Search for the cell housing the specified text and yield its [X, Y] center coordinate. 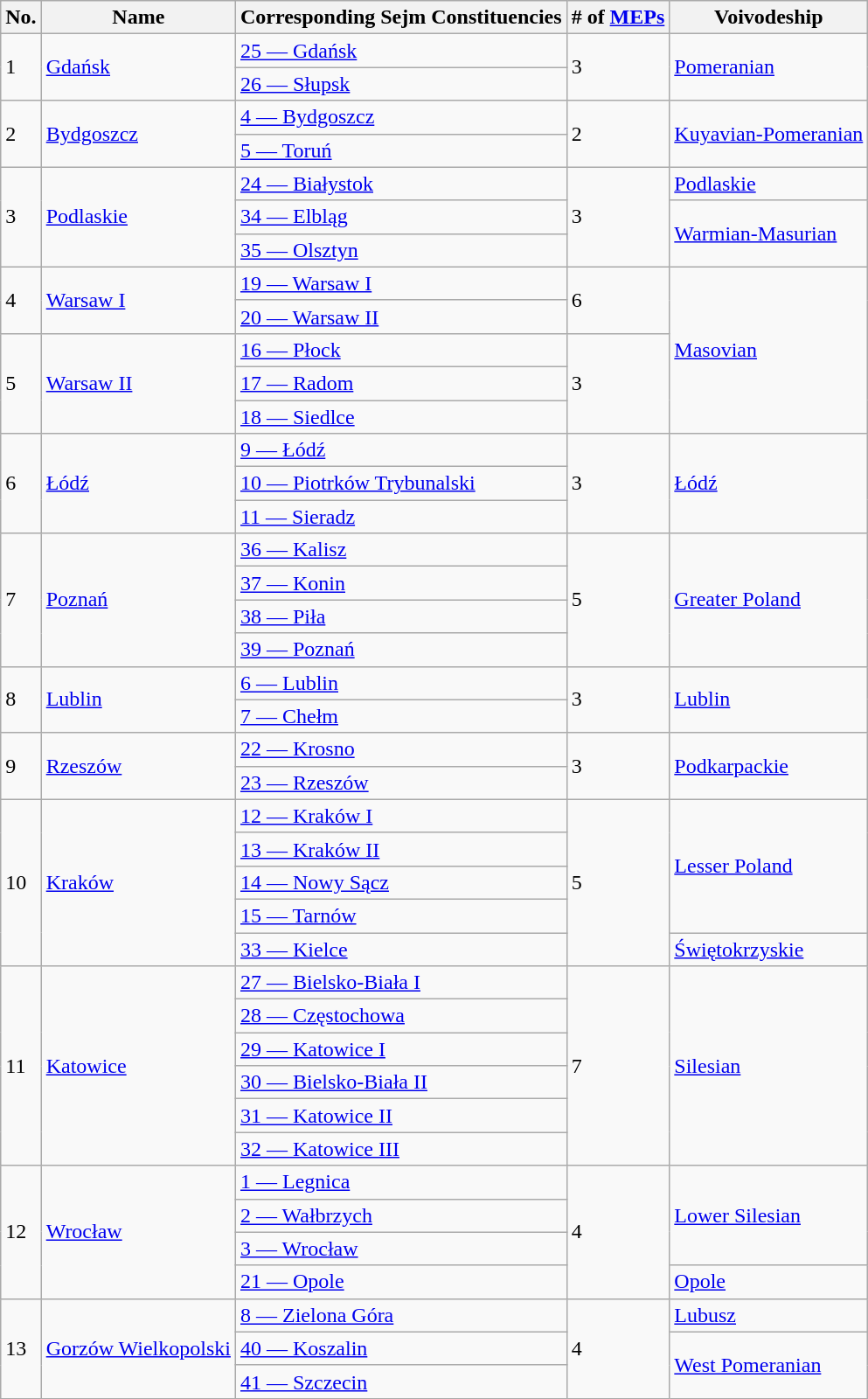
Kraków [138, 882]
Greater Poland [769, 600]
12 — Kraków I [400, 816]
Silesian [769, 1066]
Voivodeship [769, 17]
41 — Szczecin [400, 1382]
# of MEPs [618, 17]
2 — Wałbrzych [400, 1215]
8 [21, 699]
1 [21, 67]
33 — Kielce [400, 949]
7 — Chełm [400, 716]
10 — Piotrków Trybunalski [400, 484]
6 — Lublin [400, 683]
West Pomeranian [769, 1365]
Opole [769, 1282]
Warsaw I [138, 300]
38 — Piła [400, 616]
34 — Elbląg [400, 217]
Rzeszów [138, 766]
35 — Olsztyn [400, 250]
40 — Koszalin [400, 1348]
25 — Gdańsk [400, 51]
37 — Konin [400, 583]
31 — Katowice II [400, 1116]
3 — Wrocław [400, 1249]
21 — Opole [400, 1282]
4 — Bydgoszcz [400, 117]
23 — Rzeszów [400, 783]
15 — Tarnów [400, 915]
Pomeranian [769, 67]
5 — Toruń [400, 150]
13 [21, 1348]
16 — Płock [400, 350]
Poznań [138, 600]
1 — Legnica [400, 1182]
29 — Katowice I [400, 1049]
Wrocław [138, 1232]
Corresponding Sejm Constituencies [400, 17]
Masovian [769, 350]
27 — Bielsko-Biała I [400, 983]
Świętokrzyskie [769, 949]
Gdańsk [138, 67]
26 — Słupsk [400, 84]
20 — Warsaw II [400, 317]
11 [21, 1066]
24 — Białystok [400, 184]
32 — Katowice III [400, 1149]
Lower Silesian [769, 1215]
10 [21, 882]
Katowice [138, 1066]
Warmian-Masurian [769, 233]
17 — Radom [400, 383]
Gorzów Wielkopolski [138, 1348]
Warsaw II [138, 383]
Lesser Poland [769, 866]
9 — Łódź [400, 450]
Bydgoszcz [138, 134]
Podkarpackie [769, 766]
13 — Kraków II [400, 849]
22 — Krosno [400, 749]
19 — Warsaw I [400, 283]
30 — Bielsko-Biała II [400, 1082]
Name [138, 17]
28 — Częstochowa [400, 1016]
No. [21, 17]
Kuyavian-Pomeranian [769, 134]
12 [21, 1232]
14 — Nowy Sącz [400, 882]
9 [21, 766]
39 — Poznań [400, 650]
11 — Sieradz [400, 517]
36 — Kalisz [400, 550]
8 — Zielona Góra [400, 1315]
Lubusz [769, 1315]
18 — Siedlce [400, 417]
